Pinpoint the cell where the given text exists, returning its (X, Y) midpoint coordinate. 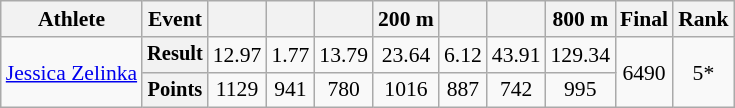
800 m (580, 19)
Final (644, 19)
742 (516, 90)
200 m (406, 19)
6.12 (463, 55)
887 (463, 90)
Points (175, 90)
6490 (644, 72)
1016 (406, 90)
995 (580, 90)
1129 (238, 90)
Event (175, 19)
129.34 (580, 55)
5* (704, 72)
43.91 (516, 55)
1.77 (290, 55)
Result (175, 55)
23.64 (406, 55)
Rank (704, 19)
Athlete (72, 19)
941 (290, 90)
780 (344, 90)
13.79 (344, 55)
Jessica Zelinka (72, 72)
12.97 (238, 55)
